Capture the cell that displays the provided text and extract its [X, Y] central coordinate. 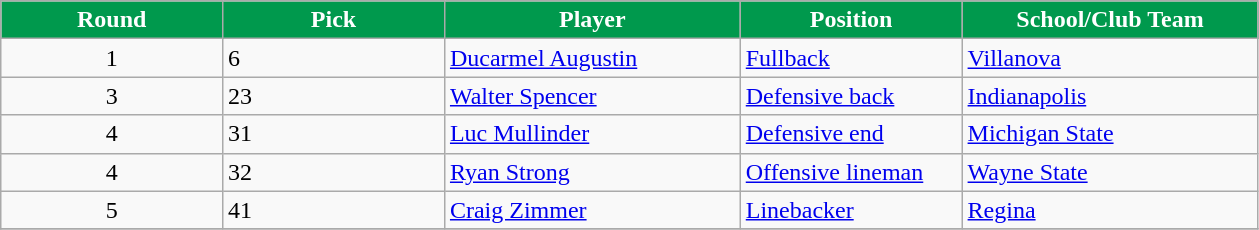
Offensive lineman [851, 172]
3 [112, 96]
Player [592, 20]
Position [851, 20]
Defensive end [851, 134]
Walter Spencer [592, 96]
5 [112, 210]
Pick [334, 20]
41 [334, 210]
Ryan Strong [592, 172]
Luc Mullinder [592, 134]
1 [112, 58]
Villanova [1110, 58]
Michigan State [1110, 134]
Defensive back [851, 96]
Regina [1110, 210]
23 [334, 96]
Indianapolis [1110, 96]
Round [112, 20]
6 [334, 58]
School/Club Team [1110, 20]
Linebacker [851, 210]
Fullback [851, 58]
31 [334, 134]
32 [334, 172]
Craig Zimmer [592, 210]
Ducarmel Augustin [592, 58]
Wayne State [1110, 172]
